Identify which cell holds the provided text, then report its (X, Y) central coordinate. 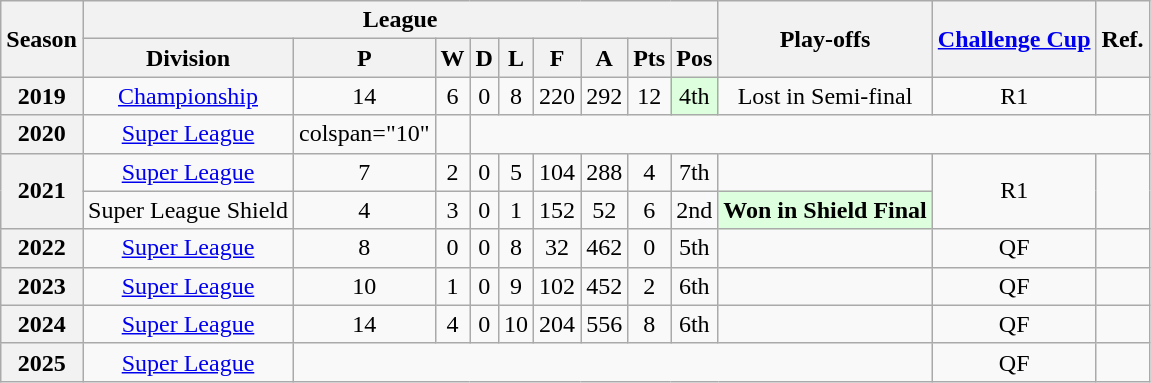
9 (516, 286)
2021 (42, 191)
D (484, 58)
Challenge Cup (1014, 39)
Pos (694, 58)
Season (42, 39)
3 (452, 210)
288 (604, 172)
52 (604, 210)
4th (694, 96)
204 (558, 324)
102 (558, 286)
P (365, 58)
Division (188, 58)
W (452, 58)
League (400, 20)
292 (604, 96)
104 (558, 172)
Lost in Semi-final (825, 96)
Super League Shield (188, 210)
2025 (42, 362)
2020 (42, 134)
556 (604, 324)
12 (650, 96)
2019 (42, 96)
A (604, 58)
5 (516, 172)
7 (365, 172)
452 (604, 286)
220 (558, 96)
5th (694, 248)
F (558, 58)
colspan="10" (365, 134)
152 (558, 210)
7th (694, 172)
Ref. (1122, 39)
2nd (694, 210)
2024 (42, 324)
Won in Shield Final (825, 210)
Championship (188, 96)
462 (604, 248)
Play-offs (825, 39)
Pts (650, 58)
2022 (42, 248)
2023 (42, 286)
L (516, 58)
32 (558, 248)
